Output the (X, Y) coordinate of the center of the cell containing the given text.  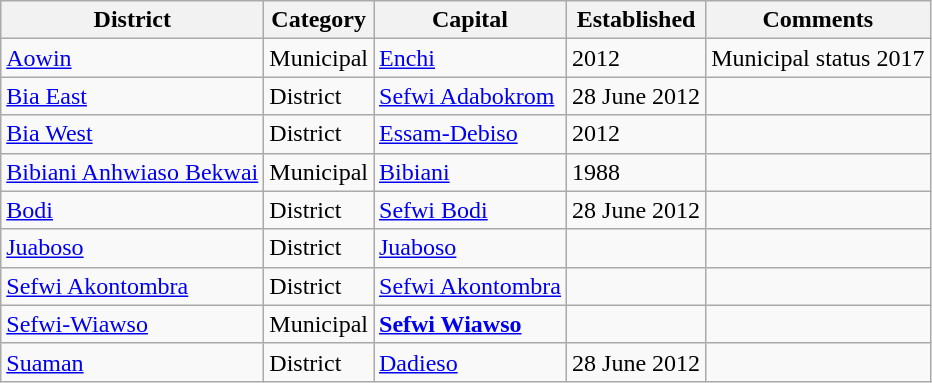
Suaman (132, 362)
Category (319, 20)
Comments (818, 20)
Sefwi Bodi (470, 210)
Bodi (132, 210)
Essam-Debiso (470, 134)
Bibiani Anhwiaso Bekwai (132, 172)
Enchi (470, 58)
Capital (470, 20)
Established (636, 20)
Bibiani (470, 172)
Dadieso (470, 362)
Bia West (132, 134)
Sefwi Wiawso (470, 324)
1988 (636, 172)
Municipal status 2017 (818, 58)
Sefwi-Wiawso (132, 324)
Bia East (132, 96)
Aowin (132, 58)
Sefwi Adabokrom (470, 96)
